Pinpoint the cell where the given text exists, returning its (X, Y) midpoint coordinate. 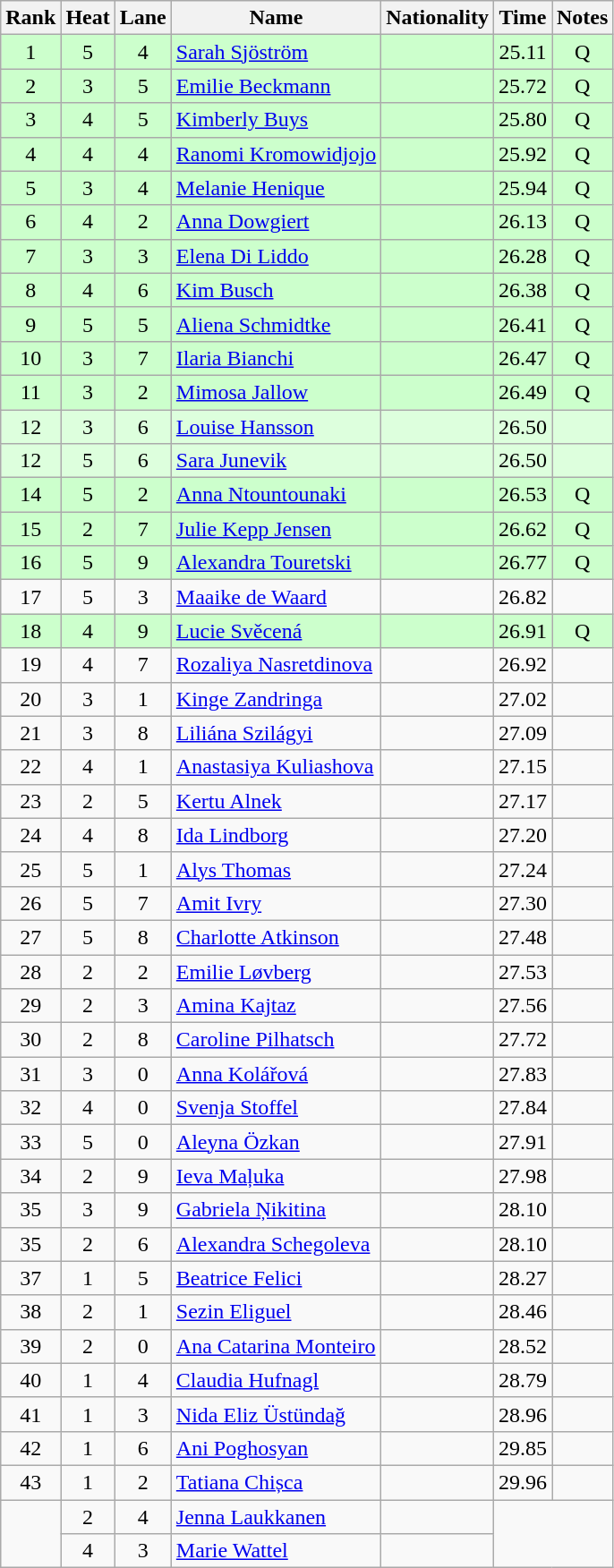
19 (30, 665)
Caroline Pilhatsch (276, 1040)
29.85 (523, 1448)
Jenna Laukkanen (276, 1517)
Heat (88, 18)
Melanie Henique (276, 188)
Mimosa Jallow (276, 392)
Ilaria Bianchi (276, 358)
Ani Poghosyan (276, 1448)
27.15 (523, 767)
Ida Lindborg (276, 835)
Kimberly Buys (276, 120)
41 (30, 1414)
Aleyna Özkan (276, 1142)
Anastasiya Kuliashova (276, 767)
Claudia Hufnagl (276, 1380)
Amina Kajtaz (276, 1006)
Lane (143, 18)
27.24 (523, 869)
40 (30, 1380)
Aliena Schmidtke (276, 324)
27.09 (523, 733)
25.92 (523, 154)
28.79 (523, 1380)
27.84 (523, 1108)
Kinge Zandringa (276, 699)
21 (30, 733)
20 (30, 699)
Sarah Sjöström (276, 52)
29.96 (523, 1482)
Kim Busch (276, 290)
11 (30, 392)
Liliána Szilágyi (276, 733)
Nationality (438, 18)
39 (30, 1346)
27.56 (523, 1006)
26.47 (523, 358)
Anna Kolářová (276, 1074)
31 (30, 1074)
34 (30, 1176)
Anna Ntountounaki (276, 495)
Beatrice Felici (276, 1278)
28.52 (523, 1346)
18 (30, 631)
26.13 (523, 222)
Name (276, 18)
17 (30, 597)
27 (30, 937)
Elena Di Liddo (276, 256)
Notes (582, 18)
Rank (30, 18)
26.49 (523, 392)
Amit Ivry (276, 903)
27.91 (523, 1142)
Emilie Løvberg (276, 971)
Alexandra Schegoleva (276, 1244)
Lucie Svěcená (276, 631)
Tatiana Chișca (276, 1482)
27.72 (523, 1040)
28.27 (523, 1278)
27.02 (523, 699)
Ranomi Kromowidjojo (276, 154)
27.17 (523, 801)
Louise Hansson (276, 427)
26.82 (523, 597)
26.28 (523, 256)
27.53 (523, 971)
10 (30, 358)
Alexandra Touretski (276, 563)
Sara Junevik (276, 461)
43 (30, 1482)
25.94 (523, 188)
Alys Thomas (276, 869)
26.53 (523, 495)
28.96 (523, 1414)
Julie Kepp Jensen (276, 529)
Time (523, 18)
28.46 (523, 1312)
27.30 (523, 903)
26.62 (523, 529)
42 (30, 1448)
Sezin Eliguel (276, 1312)
25.80 (523, 120)
32 (30, 1108)
Maaike de Waard (276, 597)
22 (30, 767)
33 (30, 1142)
Kertu Alnek (276, 801)
Marie Wattel (276, 1551)
23 (30, 801)
Gabriela Ņikitina (276, 1210)
25.11 (523, 52)
Rozaliya Nasretdinova (276, 665)
14 (30, 495)
Ana Catarina Monteiro (276, 1346)
Anna Dowgiert (276, 222)
16 (30, 563)
24 (30, 835)
26 (30, 903)
27.98 (523, 1176)
27.20 (523, 835)
Nida Eliz Üstündağ (276, 1414)
25.72 (523, 86)
Emilie Beckmann (276, 86)
26.77 (523, 563)
26.41 (523, 324)
Ieva Maļuka (276, 1176)
38 (30, 1312)
27.48 (523, 937)
26.38 (523, 290)
27.83 (523, 1074)
Svenja Stoffel (276, 1108)
Charlotte Atkinson (276, 937)
28 (30, 971)
30 (30, 1040)
26.91 (523, 631)
15 (30, 529)
37 (30, 1278)
26.92 (523, 665)
25 (30, 869)
29 (30, 1006)
